From the cell containing the given text, extract its center point as [x, y] coordinate. 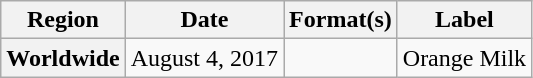
Date [204, 20]
August 4, 2017 [204, 58]
Label [464, 20]
Orange Milk [464, 58]
Region [63, 20]
Format(s) [341, 20]
Worldwide [63, 58]
